Provide the [X, Y] coordinate of the cell's center where the given text is located.  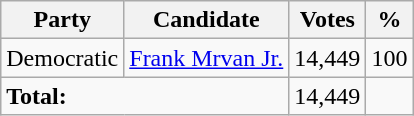
100 [390, 58]
Votes [328, 20]
Candidate [206, 20]
% [390, 20]
Democratic [62, 58]
Total: [145, 96]
Party [62, 20]
Frank Mrvan Jr. [206, 58]
